From the cell containing the given text, extract its center point as [X, Y] coordinate. 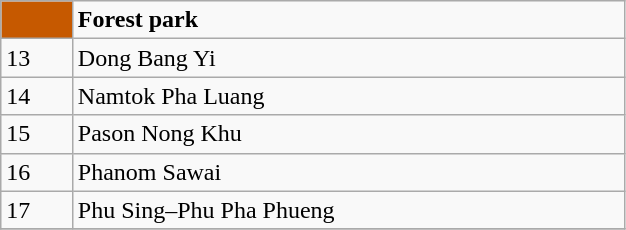
14 [37, 96]
16 [37, 172]
17 [37, 210]
Dong Bang Yi [348, 58]
Pason Nong Khu [348, 134]
13 [37, 58]
15 [37, 134]
Forest park [348, 20]
Namtok Pha Luang [348, 96]
Phanom Sawai [348, 172]
Phu Sing–Phu Pha Phueng [348, 210]
